Scan for the cell matching the given text and deliver its [X, Y] coordinate at center. 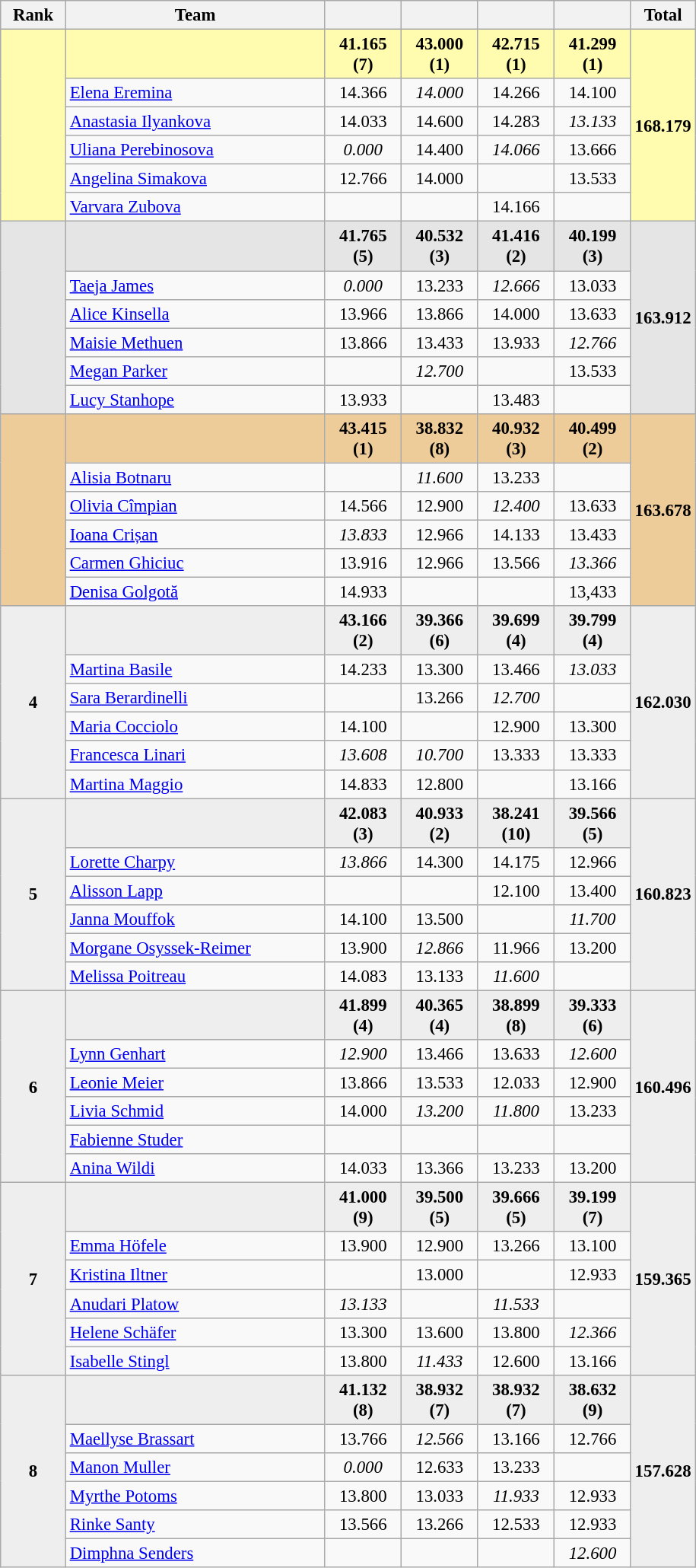
39.799 (4) [593, 630]
5 [33, 895]
12.866 [440, 948]
11.800 [516, 1111]
12.533 [516, 1525]
38.832 (8) [440, 438]
13.483 [516, 400]
Maellyse Brassart [195, 1439]
13.500 [440, 919]
40.932 (3) [516, 438]
Olivia Cîmpian [195, 506]
14.400 [440, 150]
Maisie Methuen [195, 343]
Angelina Simakova [195, 179]
Alisson Lapp [195, 891]
14.366 [364, 93]
Helene Schäfer [195, 1332]
11.433 [440, 1361]
41.416 (2) [516, 247]
14.283 [516, 122]
4 [33, 702]
41.132 (8) [364, 1399]
14.266 [516, 93]
Alisia Botnaru [195, 477]
Maria Cocciolo [195, 727]
41.299 (1) [593, 55]
42.715 (1) [516, 55]
39.199 (7) [593, 1207]
157.628 [663, 1471]
13.100 [593, 1246]
13.666 [593, 150]
13.600 [440, 1332]
Lorette Charpy [195, 862]
39.566 (5) [593, 824]
13.833 [364, 534]
Ioana Crișan [195, 534]
12.800 [440, 784]
43.415 (1) [364, 438]
14.833 [364, 784]
14.133 [516, 534]
Taeja James [195, 285]
Total [663, 15]
40.532 (3) [440, 247]
168.179 [663, 126]
38.632 (9) [593, 1399]
Livia Schmid [195, 1111]
Manon Muller [195, 1468]
Uliana Perebinosova [195, 150]
Alice Kinsella [195, 314]
Martina Maggio [195, 784]
12.033 [516, 1083]
Lucy Stanhope [195, 400]
12.400 [516, 506]
Elena Eremina [195, 93]
Anina Wildi [195, 1168]
12.366 [593, 1332]
Rinke Santy [195, 1525]
Janna Mouffok [195, 919]
39.333 (6) [593, 1015]
Varvara Zubova [195, 208]
12.566 [440, 1439]
160.823 [663, 895]
40.499 (2) [593, 438]
Sara Berardinelli [195, 698]
39.699 (4) [516, 630]
14.166 [516, 208]
159.365 [663, 1279]
Carmen Ghiciuc [195, 563]
14.933 [364, 592]
40.199 (3) [593, 247]
Rank [33, 15]
13.000 [440, 1275]
11.933 [516, 1496]
12.100 [516, 891]
13,433 [593, 592]
14.083 [364, 977]
14.066 [516, 150]
41.899 (4) [364, 1015]
11.966 [516, 948]
Morgane Osyssek-Reimer [195, 948]
14.233 [364, 670]
40.933 (2) [440, 824]
Emma Höfele [195, 1246]
Myrthe Potoms [195, 1496]
39.366 (6) [440, 630]
39.666 (5) [516, 1207]
Isabelle Stingl [195, 1361]
7 [33, 1279]
40.365 (4) [440, 1015]
Martina Basile [195, 670]
14.300 [440, 862]
14.600 [440, 122]
Megan Parker [195, 371]
11.533 [516, 1304]
Lynn Genhart [195, 1054]
13.966 [364, 314]
12.633 [440, 1468]
14.175 [516, 862]
38.241 (10) [516, 824]
13.400 [593, 891]
41.765 (5) [364, 247]
6 [33, 1087]
Anastasia Ilyankova [195, 122]
162.030 [663, 702]
Anudari Platow [195, 1304]
43.166 (2) [364, 630]
Leonie Meier [195, 1083]
Team [195, 15]
Kristina Iltner [195, 1275]
39.500 (5) [440, 1207]
42.083 (3) [364, 824]
160.496 [663, 1087]
13.916 [364, 563]
14.566 [364, 506]
Dimphna Senders [195, 1553]
163.912 [663, 318]
Melissa Poitreau [195, 977]
Fabienne Studer [195, 1140]
Denisa Golgotă [195, 592]
41.165 (7) [364, 55]
41.000 (9) [364, 1207]
13.766 [364, 1439]
8 [33, 1471]
10.700 [440, 756]
43.000 (1) [440, 55]
11.700 [593, 919]
Francesca Linari [195, 756]
163.678 [663, 510]
12.666 [516, 285]
38.899 (8) [516, 1015]
13.608 [364, 756]
